Provide the (X, Y) coordinate of the cell's center where the given text is located.  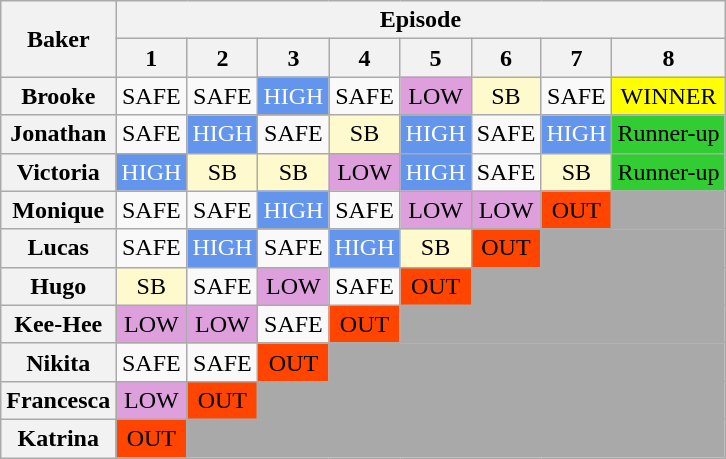
Lucas (58, 248)
4 (364, 58)
6 (506, 58)
5 (436, 58)
Nikita (58, 362)
3 (294, 58)
Katrina (58, 438)
Victoria (58, 172)
Kee-Hee (58, 324)
2 (222, 58)
Hugo (58, 286)
1 (152, 58)
Jonathan (58, 134)
8 (668, 58)
Francesca (58, 400)
Episode (420, 20)
Baker (58, 39)
7 (576, 58)
Monique (58, 210)
WINNER (668, 96)
Brooke (58, 96)
